Identify which cell holds the provided text, then report its (x, y) central coordinate. 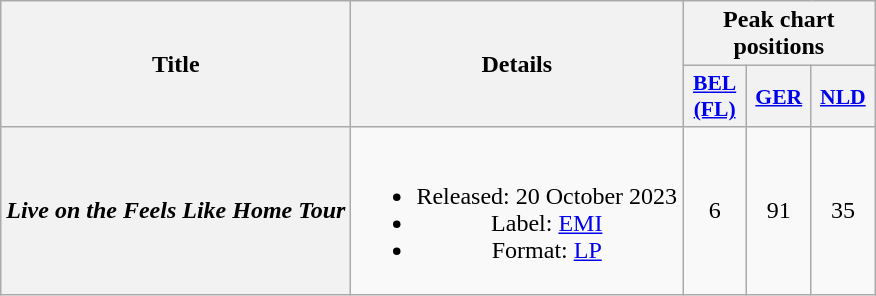
GER (779, 96)
Live on the Feels Like Home Tour (176, 210)
91 (779, 210)
35 (843, 210)
Title (176, 64)
Released: 20 October 2023Label: EMIFormat: LP (517, 210)
NLD (843, 96)
6 (715, 210)
BEL(FL) (715, 96)
Peak chart positions (779, 34)
Details (517, 64)
